Provide the (X, Y) coordinate of the cell's center where the given text is located.  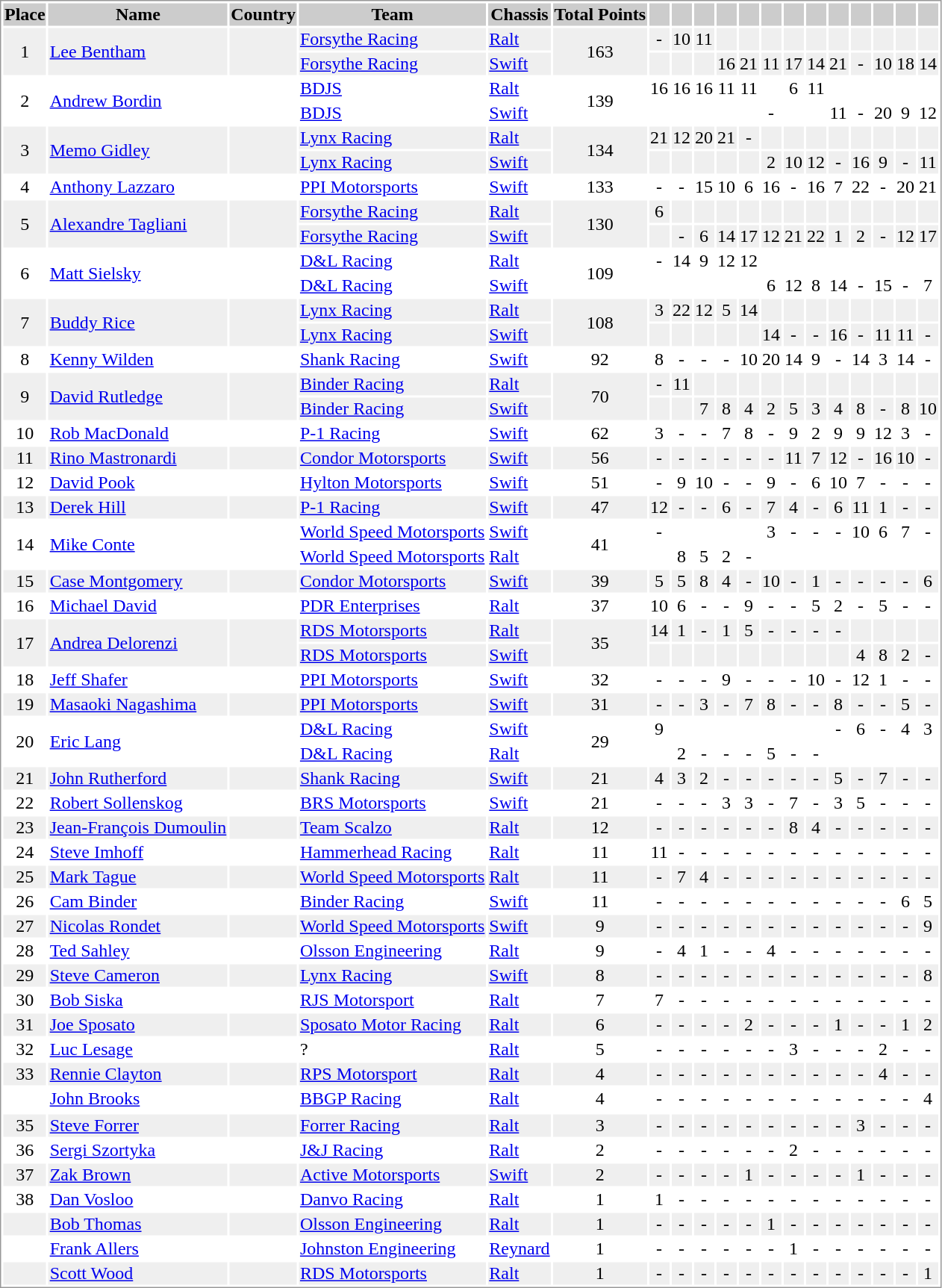
Case Montgomery (138, 582)
134 (600, 151)
108 (600, 323)
133 (600, 187)
Chassis (520, 14)
13 (25, 507)
163 (600, 52)
Memo Gidley (138, 151)
Cam Binder (138, 901)
33 (25, 1074)
Active Motorsports (392, 1175)
Rennie Clayton (138, 1074)
Sergi Szortyka (138, 1151)
Kenny Wilden (138, 359)
23 (25, 828)
25 (25, 877)
Buddy Rice (138, 323)
Place (25, 14)
John Rutherford (138, 779)
Rob MacDonald (138, 434)
Total Points (600, 14)
26 (25, 901)
Steve Cameron (138, 976)
? (392, 1049)
27 (25, 927)
Mike Conte (138, 545)
30 (25, 1000)
109 (600, 273)
Michael David (138, 606)
PDR Enterprises (392, 606)
Steve Forrer (138, 1125)
Mark Tague (138, 877)
24 (25, 852)
139 (600, 102)
David Pook (138, 483)
56 (600, 458)
28 (25, 951)
Nicolas Rondet (138, 927)
Hammerhead Racing (392, 852)
Jeff Shafer (138, 680)
Derek Hill (138, 507)
Dan Vosloo (138, 1200)
BRS Motorsports (392, 803)
Reynard (520, 1249)
Masaoki Nagashima (138, 704)
Sposato Motor Racing (392, 1025)
BBGP Racing (392, 1098)
Steve Imhoff (138, 852)
Jean-François Dumoulin (138, 828)
Ted Sahley (138, 951)
J&J Racing (392, 1151)
47 (600, 507)
Name (138, 14)
38 (25, 1200)
36 (25, 1151)
Luc Lesage (138, 1049)
Hylton Motorsports (392, 483)
Frank Allers (138, 1249)
Scott Wood (138, 1273)
Joe Sposato (138, 1025)
Danvo Racing (392, 1200)
Johnston Engineering (392, 1249)
39 (600, 582)
Lee Bentham (138, 52)
RJS Motorsport (392, 1000)
Andrew Bordin (138, 102)
19 (25, 704)
Forrer Racing (392, 1125)
Andrea Delorenzi (138, 644)
David Rutledge (138, 397)
41 (600, 545)
Alexandre Tagliani (138, 224)
Bob Thomas (138, 1224)
Anthony Lazzaro (138, 187)
Zak Brown (138, 1175)
Team Scalzo (392, 828)
70 (600, 397)
Rino Mastronardi (138, 458)
Matt Sielsky (138, 273)
Eric Lang (138, 742)
92 (600, 359)
Country (263, 14)
John Brooks (138, 1098)
130 (600, 224)
RPS Motorsport (392, 1074)
Robert Sollenskog (138, 803)
Team (392, 14)
51 (600, 483)
62 (600, 434)
Bob Siska (138, 1000)
